Capture the cell that displays the provided text and extract its (X, Y) central coordinate. 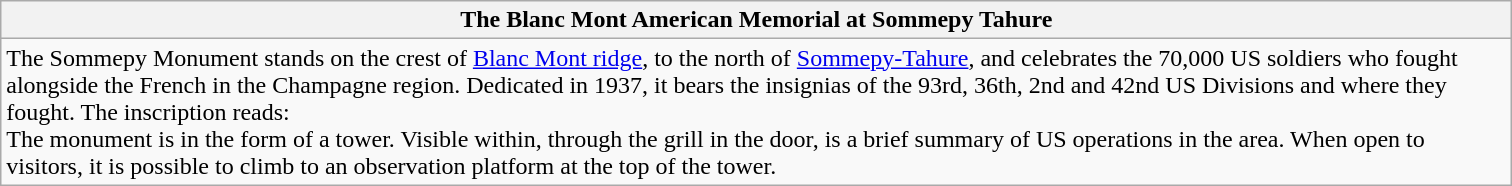
The Blanc Mont American Memorial at Sommepy Tahure (756, 20)
